Capture the cell that displays the provided text and extract its [x, y] central coordinate. 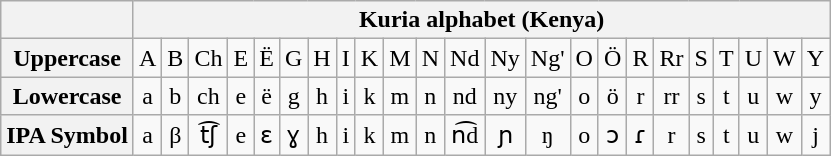
ɔ [612, 135]
ö [612, 96]
j [815, 135]
I [346, 58]
ɣ [293, 135]
K [369, 58]
U [753, 58]
E [241, 58]
A [147, 58]
b [176, 96]
Lowercase [68, 96]
ŋ [548, 135]
β [176, 135]
ɲ [505, 135]
y [815, 96]
Ö [612, 58]
ng' [548, 96]
Nd [465, 58]
M [400, 58]
R [640, 58]
Kuria alphabet (Kenya) [481, 20]
t͡ʃ [208, 135]
N [430, 58]
Ng' [548, 58]
B [176, 58]
ɛ [267, 135]
IPA Symbol [68, 135]
Rr [672, 58]
T [726, 58]
Ch [208, 58]
W [785, 58]
nd [465, 96]
ny [505, 96]
Uppercase [68, 58]
Ny [505, 58]
rr [672, 96]
Ë [267, 58]
ch [208, 96]
S [701, 58]
Y [815, 58]
O [584, 58]
n͡d [465, 135]
G [293, 58]
ɾ [640, 135]
H [322, 58]
g [293, 96]
ë [267, 96]
